Identify which cell holds the provided text, then report its (x, y) central coordinate. 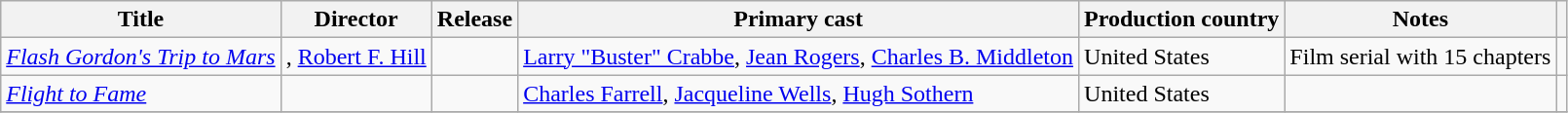
Film serial with 15 chapters (1420, 56)
Primary cast (799, 19)
Larry "Buster" Crabbe, Jean Rogers, Charles B. Middleton (799, 56)
Title (140, 19)
Flash Gordon's Trip to Mars (140, 56)
Production country (1182, 19)
Flight to Fame (140, 94)
Charles Farrell, Jacqueline Wells, Hugh Sothern (799, 94)
Notes (1420, 19)
, Robert F. Hill (356, 56)
Director (356, 19)
Release (474, 19)
